Return the [x, y] coordinate for the center point of the cell that contains the specified text.  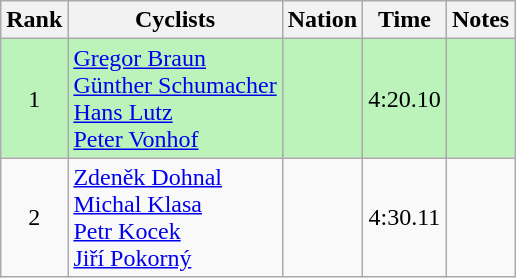
2 [34, 218]
Cyclists [175, 20]
Zdeněk DohnalMichal KlasaPetr KocekJiří Pokorný [175, 218]
4:30.11 [405, 218]
Notes [480, 20]
Rank [34, 20]
4:20.10 [405, 98]
1 [34, 98]
Gregor BraunGünther SchumacherHans LutzPeter Vonhof [175, 98]
Nation [322, 20]
Time [405, 20]
